Find where the given text appears and provide that cell's center as (X, Y) coordinate. 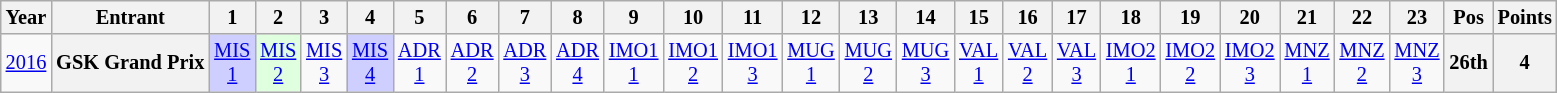
5 (420, 17)
VAL1 (978, 63)
11 (753, 17)
IMO13 (753, 63)
MNZ2 (1362, 63)
MIS3 (324, 63)
IMO23 (1250, 63)
VAL2 (1028, 63)
2016 (26, 63)
10 (693, 17)
MIS1 (232, 63)
ADR3 (524, 63)
MIS2 (278, 63)
3 (324, 17)
1 (232, 17)
20 (1250, 17)
19 (1190, 17)
Pos (1468, 17)
26th (1468, 63)
MUG2 (868, 63)
IMO11 (634, 63)
8 (578, 17)
6 (472, 17)
Points (1525, 17)
12 (810, 17)
MNZ3 (1416, 63)
VAL3 (1076, 63)
9 (634, 17)
MUG3 (926, 63)
22 (1362, 17)
MUG1 (810, 63)
ADR1 (420, 63)
2 (278, 17)
GSK Grand Prix (130, 63)
IMO22 (1190, 63)
Entrant (130, 17)
13 (868, 17)
IMO12 (693, 63)
MIS4 (370, 63)
23 (1416, 17)
MNZ1 (1308, 63)
IMO21 (1131, 63)
16 (1028, 17)
ADR4 (578, 63)
18 (1131, 17)
14 (926, 17)
15 (978, 17)
Year (26, 17)
21 (1308, 17)
17 (1076, 17)
ADR2 (472, 63)
7 (524, 17)
